Locate the cell with the specified text and output its [x, y] center coordinate. 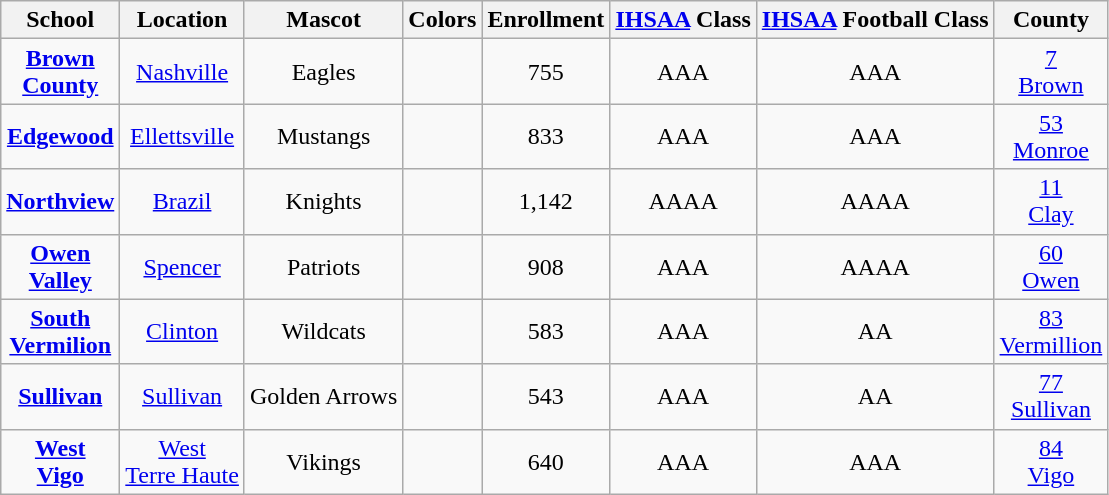
Location [182, 20]
Knights [323, 202]
Owen Valley [60, 266]
County [1051, 20]
543 [546, 396]
640 [546, 462]
Nashville [182, 72]
1,142 [546, 202]
Golden Arrows [323, 396]
Northview [60, 202]
South Vermilion [60, 332]
755 [546, 72]
53 Monroe [1051, 136]
Spencer [182, 266]
Colors [442, 20]
Ellettsville [182, 136]
Edgewood [60, 136]
583 [546, 332]
Mustangs [323, 136]
833 [546, 136]
60 Owen [1051, 266]
Brazil [182, 202]
Patriots [323, 266]
IHSAA Football Class [875, 20]
IHSAA Class [683, 20]
Eagles [323, 72]
Clinton [182, 332]
West Terre Haute [182, 462]
Wildcats [323, 332]
908 [546, 266]
Brown County [60, 72]
School [60, 20]
Enrollment [546, 20]
7 Brown [1051, 72]
Vikings [323, 462]
77 Sullivan [1051, 396]
West Vigo [60, 462]
83 Vermillion [1051, 332]
84 Vigo [1051, 462]
11 Clay [1051, 202]
Mascot [323, 20]
